Return the [x, y] coordinate for the center point of the cell that contains the specified text.  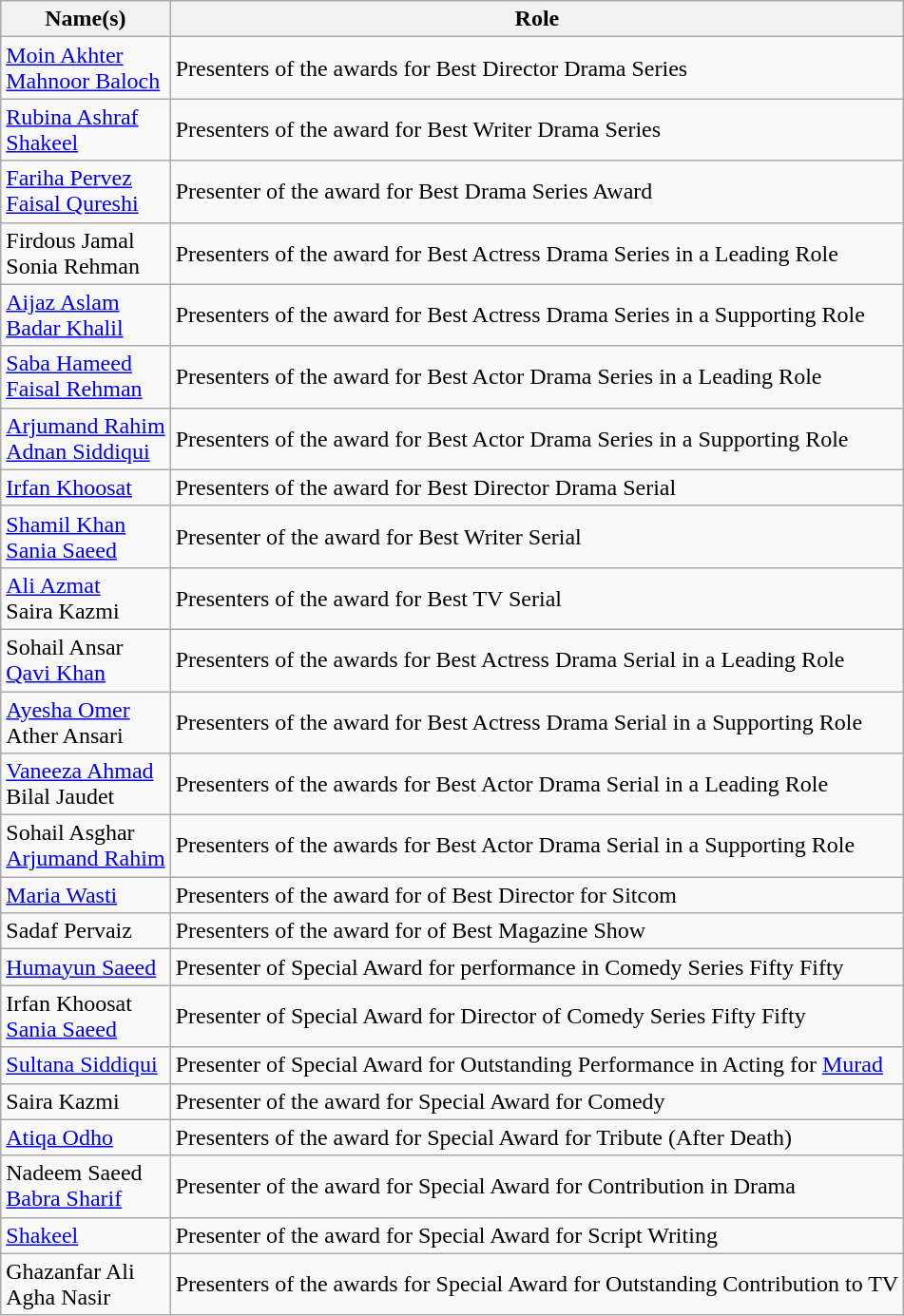
Moin AkhterMahnoor Baloch [86, 68]
Arjumand RahimAdnan Siddiqui [86, 439]
Presenters of the awards for Special Award for Outstanding Contribution to TV [537, 1285]
Presenters of the award for of Best Magazine Show [537, 931]
Presenter of the award for Special Award for Comedy [537, 1101]
Presenters of the awards for Best Actor Drama Serial in a Supporting Role [537, 846]
Presenter of the award for Best Writer Serial [537, 536]
Humayun Saeed [86, 967]
Ghazanfar Ali Agha Nasir [86, 1285]
Presenters of the awards for Best Actress Drama Serial in a Leading Role [537, 659]
Presenters of the award for Best Writer Drama Series [537, 129]
Presenter of the award for Special Award for Contribution in Drama [537, 1186]
Saira Kazmi [86, 1101]
Presenter of Special Award for Director of Comedy Series Fifty Fifty [537, 1017]
Presenters of the award for of Best Director for Sitcom [537, 895]
Presenter of Special Award for Outstanding Performance in Acting for Murad [537, 1065]
Presenter of the award for Special Award for Script Writing [537, 1235]
Maria Wasti [86, 895]
Atiqa Odho [86, 1137]
Sultana Siddiqui [86, 1065]
Role [537, 19]
Firdous Jamal Sonia Rehman [86, 253]
Sohail AsgharArjumand Rahim [86, 846]
Sohail Ansar Qavi Khan [86, 659]
Irfan KhoosatSania Saeed [86, 1017]
Rubina Ashraf Shakeel [86, 129]
Vaneeza AhmadBilal Jaudet [86, 785]
Presenters of the award for Best Actor Drama Series in a Supporting Role [537, 439]
Shamil KhanSania Saeed [86, 536]
Saba HameedFaisal Rehman [86, 376]
Ali AzmatSaira Kazmi [86, 599]
Presenter of Special Award for performance in Comedy Series Fifty Fifty [537, 967]
Presenters of the award for Best Director Drama Serial [537, 487]
Presenters of the award for Best TV Serial [537, 599]
Irfan Khoosat [86, 487]
Presenters of the award for Best Actress Drama Series in a Leading Role [537, 253]
Presenter of the award for Best Drama Series Award [537, 192]
Presenters of the award for Best Actress Drama Serial in a Supporting Role [537, 722]
Name(s) [86, 19]
Sadaf Pervaiz [86, 931]
Shakeel [86, 1235]
Presenters of the award for Best Actress Drama Series in a Supporting Role [537, 315]
Aijaz AslamBadar Khalil [86, 315]
Ayesha Omer Ather Ansari [86, 722]
Fariha Pervez Faisal Qureshi [86, 192]
Presenters of the award for Best Actor Drama Series in a Leading Role [537, 376]
Presenters of the awards for Best Actor Drama Serial in a Leading Role [537, 785]
Nadeem SaeedBabra Sharif [86, 1186]
Presenters of the award for Special Award for Tribute (After Death) [537, 1137]
Presenters of the awards for Best Director Drama Series [537, 68]
